Determine the (x, y) coordinate at the center of the cell enclosing the given text.  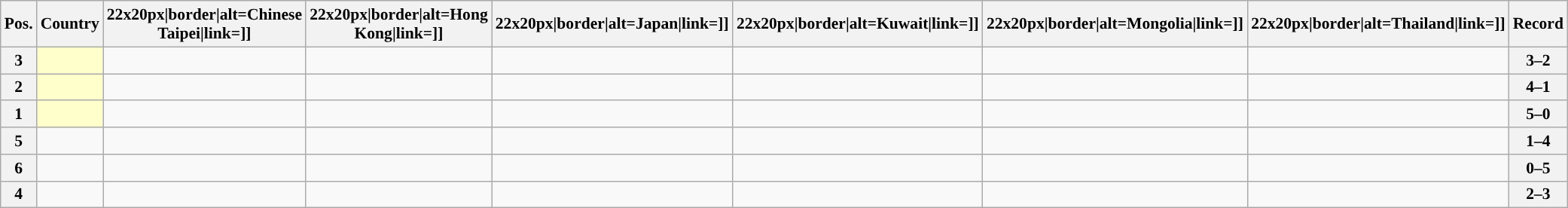
6 (19, 168)
22x20px|border|alt=Mongolia|link=]] (1115, 24)
3–2 (1538, 60)
22x20px|border|alt=Chinese Taipei|link=]] (205, 24)
0–5 (1538, 168)
22x20px|border|alt=Kuwait|link=]] (858, 24)
5–0 (1538, 115)
Pos. (19, 24)
Record (1538, 24)
22x20px|border|alt=Hong Kong|link=]] (399, 24)
1 (19, 115)
5 (19, 141)
2–3 (1538, 194)
22x20px|border|alt=Thailand|link=]] (1378, 24)
3 (19, 60)
4 (19, 194)
1–4 (1538, 141)
22x20px|border|alt=Japan|link=]] (612, 24)
2 (19, 87)
4–1 (1538, 87)
Country (70, 24)
